For the text-containing cell, return its midpoint in [x, y] coordinate format. 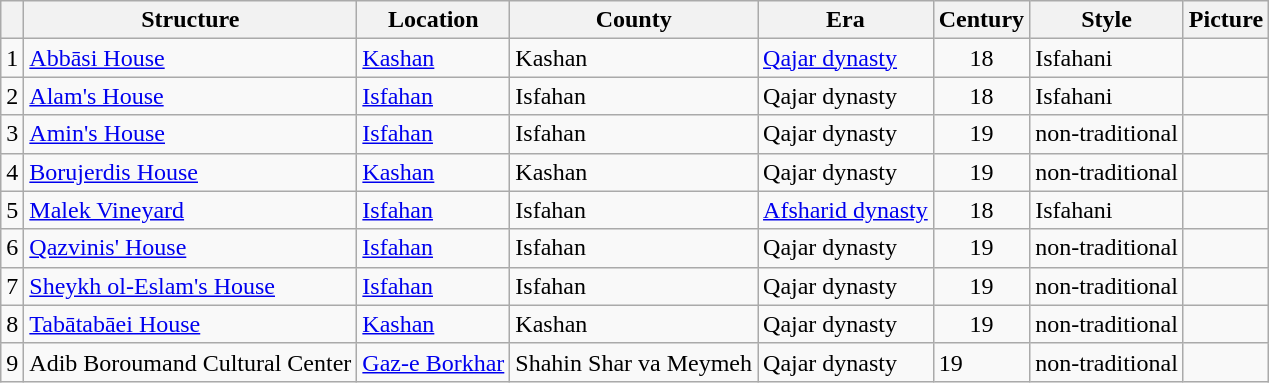
Shahin Shar va Meymeh [634, 362]
Era [846, 20]
Century [981, 20]
1 [12, 58]
Malek Vineyard [190, 210]
6 [12, 248]
8 [12, 324]
9 [12, 362]
Abbāsi House [190, 58]
Adib Boroumand Cultural Center [190, 362]
Afsharid dynasty [846, 210]
County [634, 20]
Tabātabāei House [190, 324]
7 [12, 286]
5 [12, 210]
Amin's House [190, 134]
Alam's House [190, 96]
Gaz-e Borkhar [434, 362]
3 [12, 134]
Picture [1226, 20]
Style [1107, 20]
Qazvinis' House [190, 248]
4 [12, 172]
Location [434, 20]
Structure [190, 20]
Borujerdis House [190, 172]
Sheykh ol-Eslam's House [190, 286]
2 [12, 96]
